Locate the cell with the specified text and output its (X, Y) center coordinate. 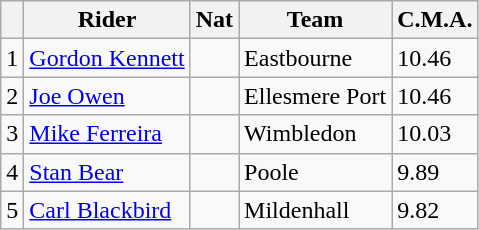
9.82 (435, 210)
Poole (316, 172)
Rider (107, 20)
C.M.A. (435, 20)
Mike Ferreira (107, 134)
Nat (214, 20)
4 (12, 172)
Eastbourne (316, 58)
1 (12, 58)
Team (316, 20)
Mildenhall (316, 210)
9.89 (435, 172)
Carl Blackbird (107, 210)
Stan Bear (107, 172)
10.03 (435, 134)
Wimbledon (316, 134)
Joe Owen (107, 96)
2 (12, 96)
5 (12, 210)
Ellesmere Port (316, 96)
Gordon Kennett (107, 58)
3 (12, 134)
